Determine the (x, y) coordinate at the center of the cell enclosing the given text.  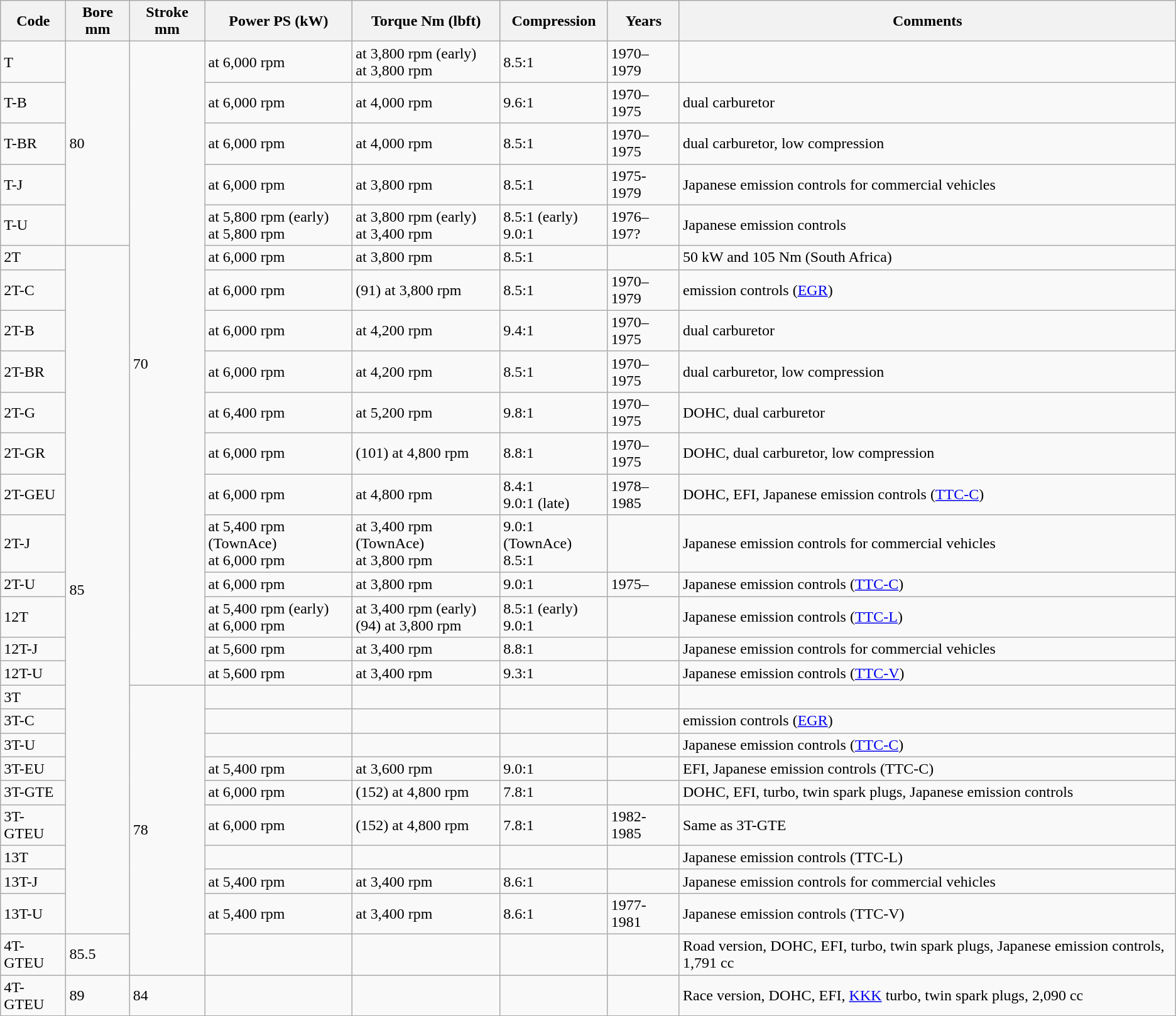
9.3:1 (554, 673)
at 5,800 rpm (early) at 5,800 rpm (279, 225)
9.0:1 (TownAce)8.5:1 (554, 544)
DOHC, EFI, Japanese emission controls (TTC-C) (927, 494)
Stroke mm (167, 21)
DOHC, dual carburetor (927, 412)
12T-J (33, 649)
Bore mm (98, 21)
at 3,800 rpm (early) at 3,800 rpm (426, 62)
at 4,800 rpm (426, 494)
2T-B (33, 330)
2T (33, 257)
3T-U (33, 745)
78 (167, 830)
13T-J (33, 881)
9.8:1 (554, 412)
Years (643, 21)
50 kW and 105 Nm (South Africa) (927, 257)
at 6,400 rpm (279, 412)
2T-GEU (33, 494)
9.6:1 (554, 103)
at 5,400 rpm (TownAce) at 6,000 rpm (279, 544)
T-B (33, 103)
at 5,400 rpm (early) at 6,000 rpm (279, 617)
2T-GR (33, 453)
EFI, Japanese emission controls (TTC-C) (927, 769)
13T (33, 857)
T-J (33, 185)
Road version, DOHC, EFI, turbo, twin spark plugs, Japanese emission controls, 1,791 cc (927, 954)
at 3,800 rpm (early) at 3,400 rpm (426, 225)
2T-BR (33, 372)
2T-C (33, 290)
1976–197? (643, 225)
85 (98, 590)
12T-U (33, 673)
at 3,600 rpm (426, 769)
at 5,200 rpm (426, 412)
3T-GTEU (33, 825)
12T (33, 617)
80 (98, 143)
70 (167, 363)
9.4:1 (554, 330)
DOHC, EFI, turbo, twin spark plugs, Japanese emission controls (927, 792)
T-BR (33, 143)
Race version, DOHC, EFI, KKK turbo, twin spark plugs, 2,090 cc (927, 995)
Power PS (kW) (279, 21)
3T-GTE (33, 792)
1982-1985 (643, 825)
8.4:19.0:1 (late) (554, 494)
Same as 3T-GTE (927, 825)
1977-1981 (643, 913)
13T-U (33, 913)
3T-C (33, 721)
2T-J (33, 544)
1975-1979 (643, 185)
2T-U (33, 585)
Torque Nm (lbft) (426, 21)
3T (33, 697)
at 3,400 rpm (TownAce) at 3,800 rpm (426, 544)
1978–1985 (643, 494)
(91) at 3,800 rpm (426, 290)
1975– (643, 585)
Compression (554, 21)
Comments (927, 21)
2T-G (33, 412)
3T-EU (33, 769)
at 3,400 rpm (early)(94) at 3,800 rpm (426, 617)
(101) at 4,800 rpm (426, 453)
89 (98, 995)
85.5 (98, 954)
T (33, 62)
Japanese emission controls (927, 225)
Code (33, 21)
DOHC, dual carburetor, low compression (927, 453)
84 (167, 995)
T-U (33, 225)
